Scan for the cell matching the given text and deliver its [x, y] coordinate at center. 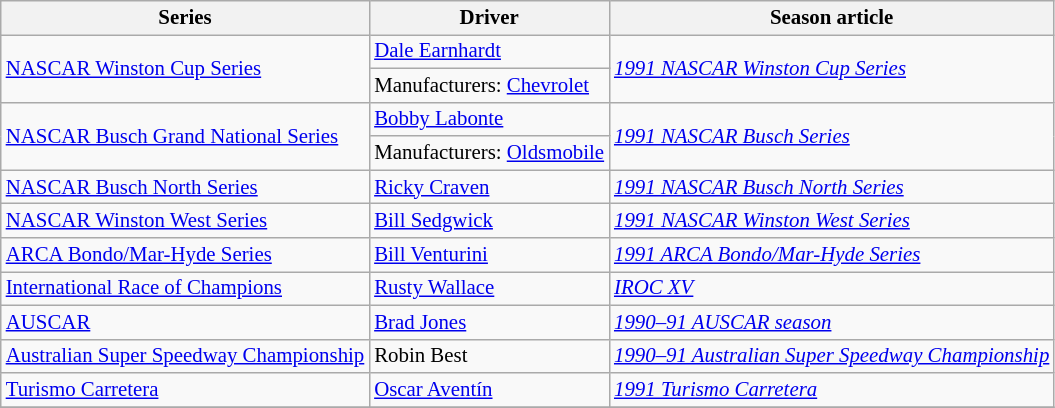
Bill Sedgwick [489, 221]
NASCAR Winston West Series [185, 221]
Manufacturers: Chevrolet [489, 85]
Oscar Aventín [489, 390]
1990–91 Australian Super Speedway Championship [832, 356]
Bobby Labonte [489, 119]
1991 NASCAR Winston Cup Series [832, 68]
Driver [489, 18]
1991 ARCA Bondo/Mar-Hyde Series [832, 255]
Australian Super Speedway Championship [185, 356]
Rusty Wallace [489, 288]
International Race of Champions [185, 288]
1991 NASCAR Winston West Series [832, 221]
IROC XV [832, 288]
NASCAR Winston Cup Series [185, 68]
Manufacturers: Oldsmobile [489, 153]
AUSCAR [185, 322]
Dale Earnhardt [489, 51]
Season article [832, 18]
1990–91 AUSCAR season [832, 322]
NASCAR Busch North Series [185, 187]
1991 NASCAR Busch North Series [832, 187]
Robin Best [489, 356]
Brad Jones [489, 322]
1991 NASCAR Busch Series [832, 136]
Ricky Craven [489, 187]
Series [185, 18]
Turismo Carretera [185, 390]
ARCA Bondo/Mar-Hyde Series [185, 255]
1991 Turismo Carretera [832, 390]
Bill Venturini [489, 255]
NASCAR Busch Grand National Series [185, 136]
